Find where the given text appears and provide that cell's center as (X, Y) coordinate. 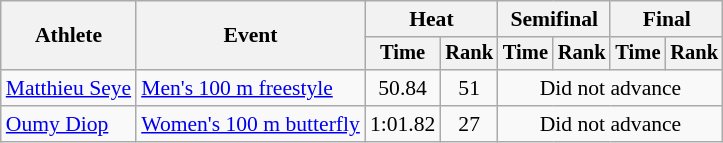
Final (666, 19)
Oumy Diop (68, 124)
Women's 100 m butterfly (250, 124)
Athlete (68, 36)
Semifinal (554, 19)
Event (250, 36)
Heat (432, 19)
51 (469, 88)
50.84 (402, 88)
1:01.82 (402, 124)
27 (469, 124)
Matthieu Seye (68, 88)
Men's 100 m freestyle (250, 88)
